Find where the given text appears and provide that cell's center as [X, Y] coordinate. 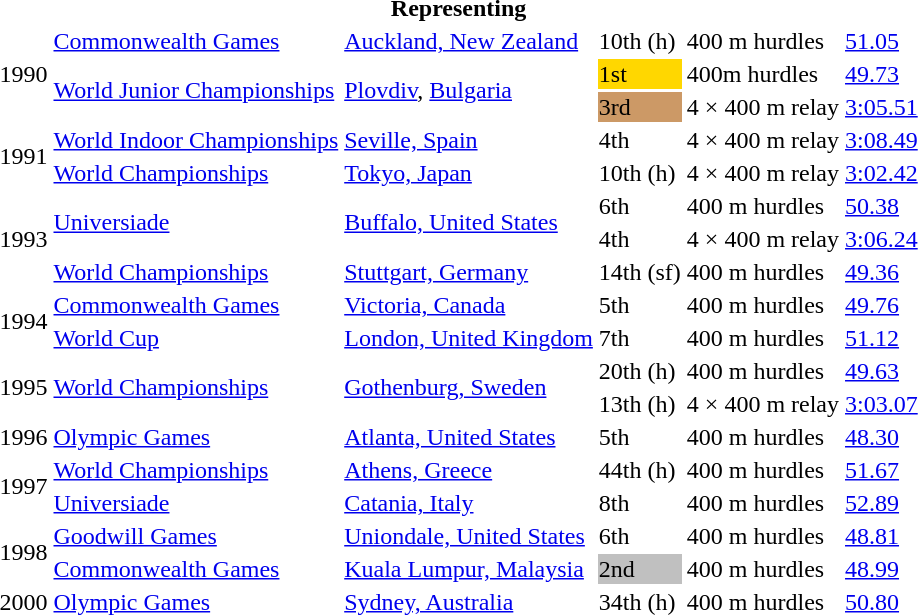
13th (h) [640, 404]
World Cup [196, 338]
World Indoor Championships [196, 140]
Plovdiv, Bulgaria [469, 90]
Atlanta, United States [469, 437]
44th (h) [640, 470]
Gothenburg, Sweden [469, 388]
Olympic Games [196, 437]
Buffalo, United States [469, 222]
7th [640, 338]
Victoria, Canada [469, 305]
400m hurdles [762, 74]
London, United Kingdom [469, 338]
Seville, Spain [469, 140]
8th [640, 503]
Kuala Lumpur, Malaysia [469, 569]
Athens, Greece [469, 470]
Catania, Italy [469, 503]
Goodwill Games [196, 536]
2nd [640, 569]
Stuttgart, Germany [469, 272]
20th (h) [640, 371]
World Junior Championships [196, 90]
3rd [640, 107]
Tokyo, Japan [469, 173]
Uniondale, United States [469, 536]
1st [640, 74]
14th (sf) [640, 272]
Auckland, New Zealand [469, 41]
